Provide the [X, Y] coordinate of the cell's center where the given text is located.  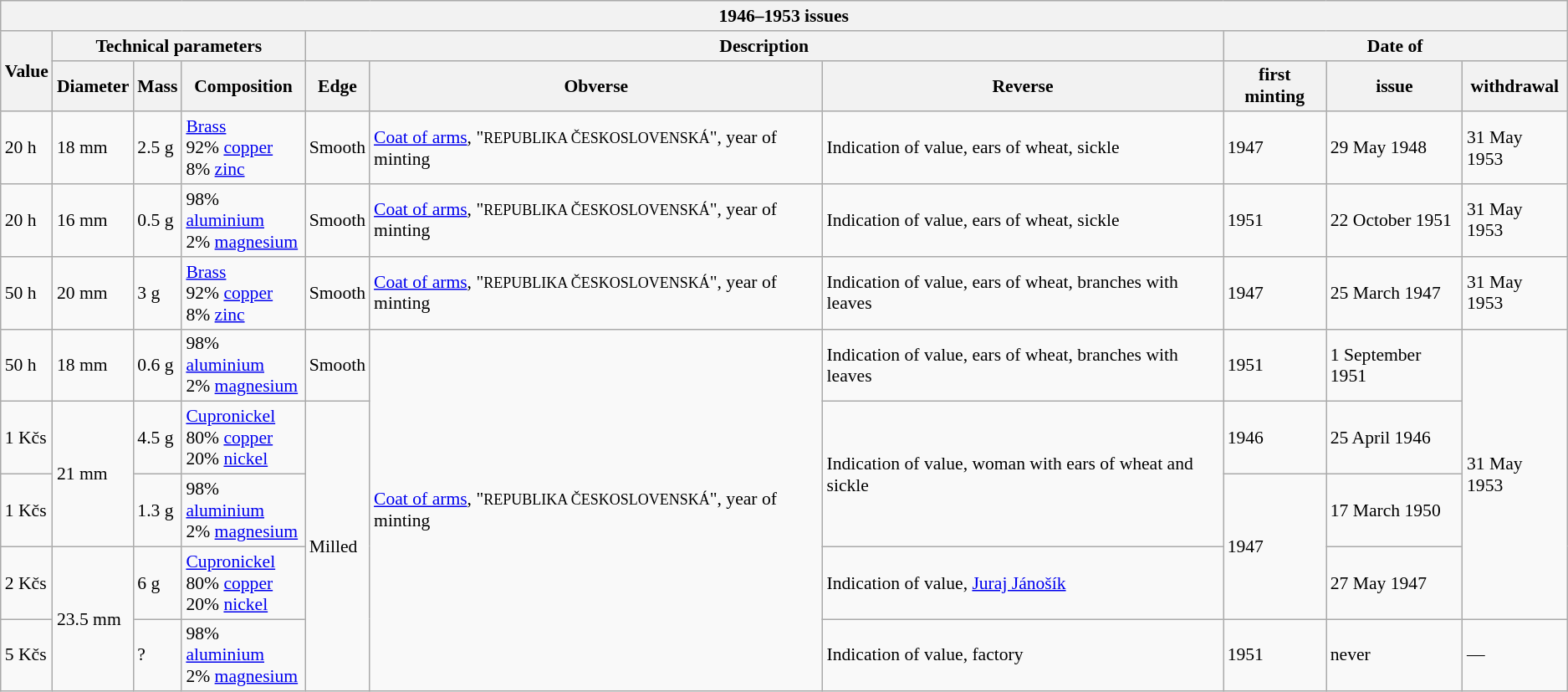
25 April 1946 [1395, 438]
3 g [157, 293]
1946–1953 issues [784, 16]
Indication of value, woman with ears of wheat and sickle [1024, 474]
4.5 g [157, 438]
Technical parameters [179, 46]
Milled [338, 546]
Composition [243, 85]
1 September 1951 [1395, 365]
Indication of value, factory [1024, 656]
0.6 g [157, 365]
Description [764, 46]
never [1395, 656]
20 mm [93, 293]
22 October 1951 [1395, 221]
Date of [1395, 46]
1946 [1274, 438]
first minting [1274, 85]
23.5 mm [93, 619]
29 May 1948 [1395, 149]
Reverse [1024, 85]
2 Kčs [27, 582]
? [157, 656]
0.5 g [157, 221]
withdrawal [1515, 85]
2.5 g [157, 149]
25 March 1947 [1395, 293]
— [1515, 656]
6 g [157, 582]
5 Kčs [27, 656]
Edge [338, 85]
1.3 g [157, 510]
Diameter [93, 85]
21 mm [93, 474]
Value [27, 72]
Indication of value, Juraj Jánošík [1024, 582]
Mass [157, 85]
Obverse [596, 85]
27 May 1947 [1395, 582]
17 March 1950 [1395, 510]
16 mm [93, 221]
issue [1395, 85]
